From the cell containing the given text, extract its center point as [x, y] coordinate. 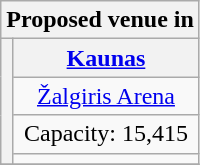
Žalgiris Arena [106, 96]
Capacity: 15,415 [106, 134]
Proposed venue in [100, 20]
Kaunas [106, 58]
